Provide the [x, y] coordinate of the cell's center where the given text is located.  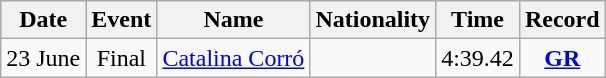
Nationality [373, 20]
4:39.42 [478, 58]
Name [234, 20]
Date [44, 20]
Record [562, 20]
Catalina Corró [234, 58]
Event [122, 20]
Final [122, 58]
23 June [44, 58]
Time [478, 20]
GR [562, 58]
